Extract the [x, y] coordinate from the center of the cell holding the provided text.  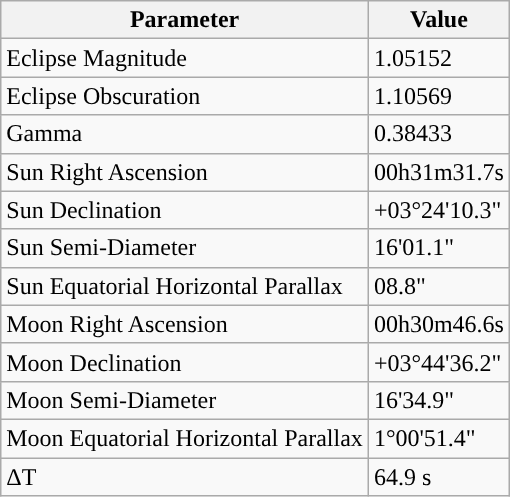
16'01.1" [438, 248]
Eclipse Obscuration [185, 96]
1.10569 [438, 96]
Moon Declination [185, 362]
0.38433 [438, 134]
00h30m46.6s [438, 324]
08.8" [438, 286]
Sun Equatorial Horizontal Parallax [185, 286]
Sun Right Ascension [185, 172]
+03°44'36.2" [438, 362]
Eclipse Magnitude [185, 58]
00h31m31.7s [438, 172]
Moon Equatorial Horizontal Parallax [185, 438]
ΔT [185, 477]
16'34.9" [438, 400]
+03°24'10.3" [438, 210]
Sun Semi-Diameter [185, 248]
Parameter [185, 20]
Sun Declination [185, 210]
Gamma [185, 134]
1°00'51.4" [438, 438]
1.05152 [438, 58]
Moon Right Ascension [185, 324]
64.9 s [438, 477]
Moon Semi-Diameter [185, 400]
Value [438, 20]
